Find where the given text appears and provide that cell's center as [X, Y] coordinate. 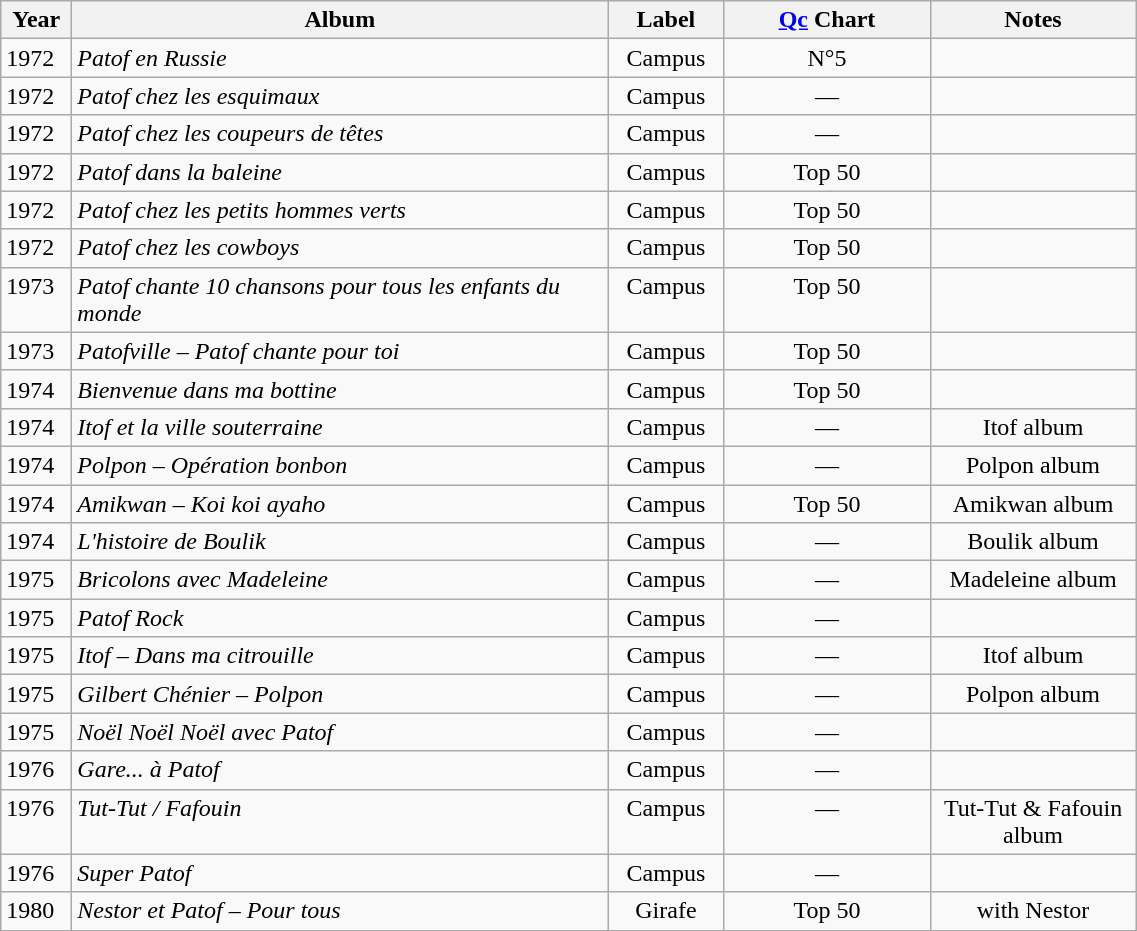
Bricolons avec Madeleine [340, 580]
Girafe [666, 911]
Gare... à Patof [340, 770]
Tut-Tut & Fafouin album [1033, 822]
Noël Noël Noël avec Patof [340, 732]
Boulik album [1033, 542]
Patof chez les cowboys [340, 248]
Patof chez les petits hommes verts [340, 210]
with Nestor [1033, 911]
Amikwan – Koi koi ayaho [340, 503]
Amikwan album [1033, 503]
Gilbert Chénier – Polpon [340, 694]
Patof en Russie [340, 58]
Polpon – Opération bonbon [340, 465]
Patofville – Patof chante pour toi [340, 351]
Notes [1033, 20]
Qc Chart [827, 20]
Patof chez les esquimaux [340, 96]
Patof chante 10 chansons pour tous les enfants du monde [340, 300]
Itof – Dans ma citrouille [340, 656]
Nestor et Patof – Pour tous [340, 911]
Super Patof [340, 873]
Bienvenue dans ma bottine [340, 389]
Tut-Tut / Fafouin [340, 822]
L'histoire de Boulik [340, 542]
1980 [36, 911]
Patof dans la baleine [340, 172]
Patof Rock [340, 618]
N°5 [827, 58]
Itof et la ville souterraine [340, 427]
Patof chez les coupeurs de têtes [340, 134]
Label [666, 20]
Madeleine album [1033, 580]
Year [36, 20]
Album [340, 20]
